Locate the cell with the specified text and output its [x, y] center coordinate. 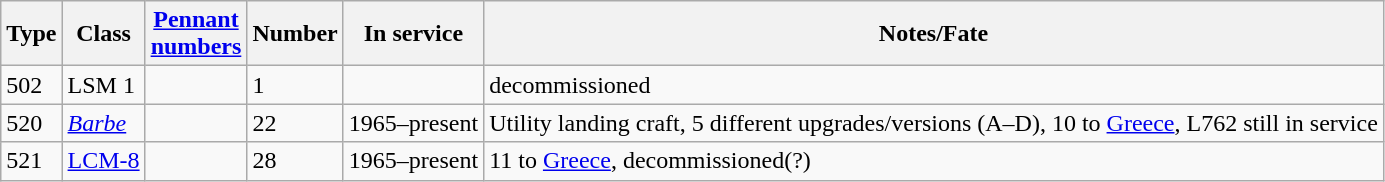
1 [295, 85]
521 [32, 161]
11 to Greece, decommissioned(?) [934, 161]
decommissioned [934, 85]
Notes/Fate [934, 34]
Class [104, 34]
Pennantnumbers [196, 34]
Barbe [104, 123]
Number [295, 34]
520 [32, 123]
LSM 1 [104, 85]
In service [413, 34]
22 [295, 123]
28 [295, 161]
502 [32, 85]
LCM-8 [104, 161]
Utility landing craft, 5 different upgrades/versions (A–D), 10 to Greece, L762 still in service [934, 123]
Type [32, 34]
